Extract the [x, y] coordinate from the center of the cell holding the provided text.  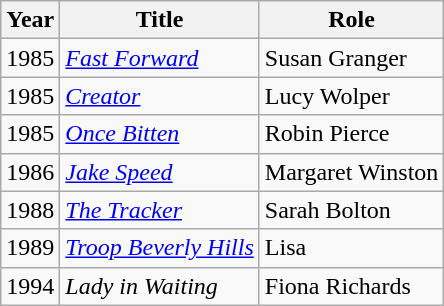
1994 [30, 286]
Lucy Wolper [352, 96]
The Tracker [160, 210]
Title [160, 20]
Jake Speed [160, 172]
1986 [30, 172]
Margaret Winston [352, 172]
Creator [160, 96]
Robin Pierce [352, 134]
Susan Granger [352, 58]
Fast Forward [160, 58]
Troop Beverly Hills [160, 248]
Year [30, 20]
1988 [30, 210]
Once Bitten [160, 134]
Role [352, 20]
1989 [30, 248]
Fiona Richards [352, 286]
Lady in Waiting [160, 286]
Sarah Bolton [352, 210]
Lisa [352, 248]
